For the text-containing cell, return its midpoint in (x, y) coordinate format. 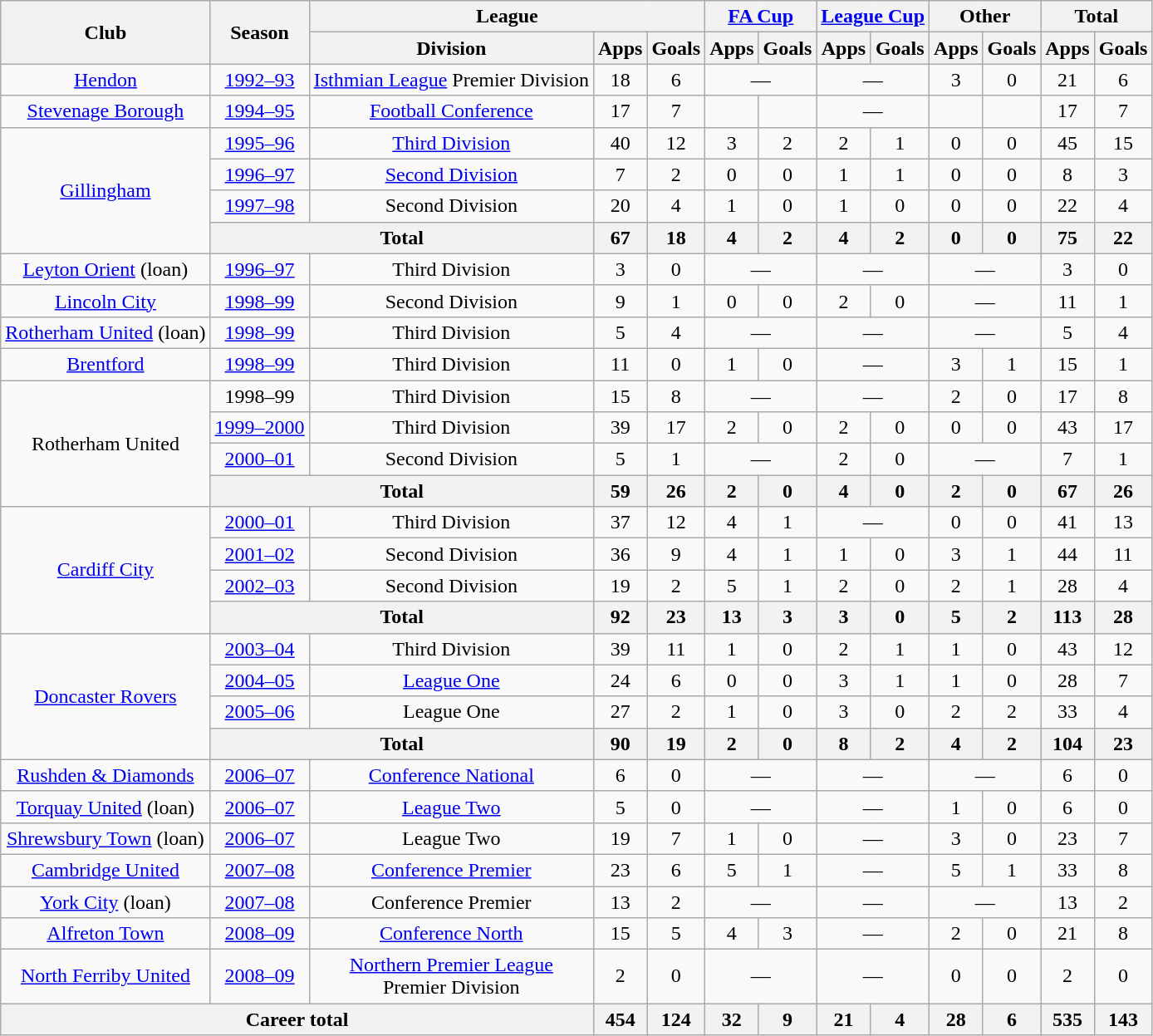
2001–02 (259, 554)
Football Conference (451, 111)
Rushden & Diamonds (105, 775)
20 (620, 206)
Northern Premier LeaguePremier Division (451, 977)
1992–93 (259, 80)
Leyton Orient (loan) (105, 269)
1994–95 (259, 111)
535 (1067, 1019)
Torquay United (loan) (105, 807)
League Cup (873, 17)
41 (1067, 523)
24 (620, 680)
Hendon (105, 80)
2003–04 (259, 649)
Alfreton Town (105, 934)
Career total (297, 1019)
92 (620, 617)
1999–2000 (259, 428)
Brentford (105, 364)
Stevenage Borough (105, 111)
32 (732, 1019)
Gillingham (105, 190)
Season (259, 32)
1997–98 (259, 206)
2005–06 (259, 712)
2004–05 (259, 680)
York City (loan) (105, 901)
44 (1067, 554)
36 (620, 554)
59 (620, 491)
Conference National (451, 775)
75 (1067, 238)
37 (620, 523)
Cambridge United (105, 870)
104 (1067, 744)
27 (620, 712)
Doncaster Rovers (105, 696)
1995–96 (259, 143)
FA Cup (761, 17)
40 (620, 143)
454 (620, 1019)
Conference North (451, 934)
Shrewsbury Town (loan) (105, 838)
North Ferriby United (105, 977)
Club (105, 32)
Isthmian League Premier Division (451, 80)
45 (1067, 143)
90 (620, 744)
League (507, 17)
Division (451, 48)
2002–03 (259, 586)
Lincoln City (105, 301)
Cardiff City (105, 570)
143 (1123, 1019)
Rotherham United (loan) (105, 332)
113 (1067, 617)
Other (985, 17)
124 (676, 1019)
Rotherham United (105, 444)
